From the cell containing the given text, extract its center point as [X, Y] coordinate. 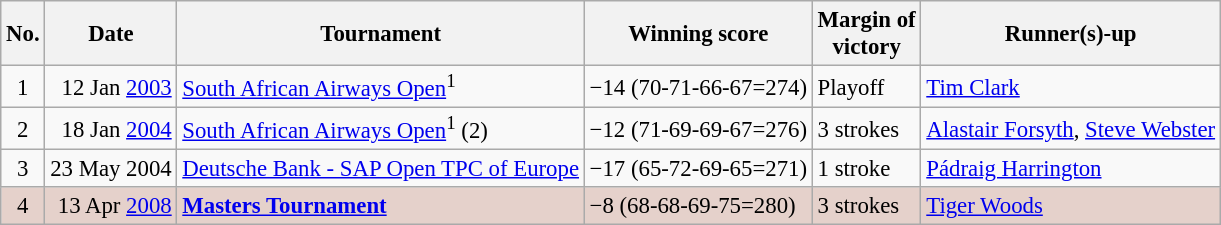
No. [23, 34]
3 [23, 169]
1 [23, 87]
Deutsche Bank - SAP Open TPC of Europe [380, 169]
−17 (65-72-69-65=271) [698, 169]
Winning score [698, 34]
Tournament [380, 34]
2 [23, 129]
Playoff [866, 87]
Pádraig Harrington [1070, 169]
−12 (71-69-69-67=276) [698, 129]
Alastair Forsyth, Steve Webster [1070, 129]
South African Airways Open1 (2) [380, 129]
South African Airways Open1 [380, 87]
1 stroke [866, 169]
3 strokes [866, 129]
Runner(s)-up [1070, 34]
23 May 2004 [111, 169]
18 Jan 2004 [111, 129]
−14 (70-71-66-67=274) [698, 87]
Tim Clark [1070, 87]
12 Jan 2003 [111, 87]
Margin ofvictory [866, 34]
Date [111, 34]
